Provide the (X, Y) coordinate of the cell's center where the given text is located.  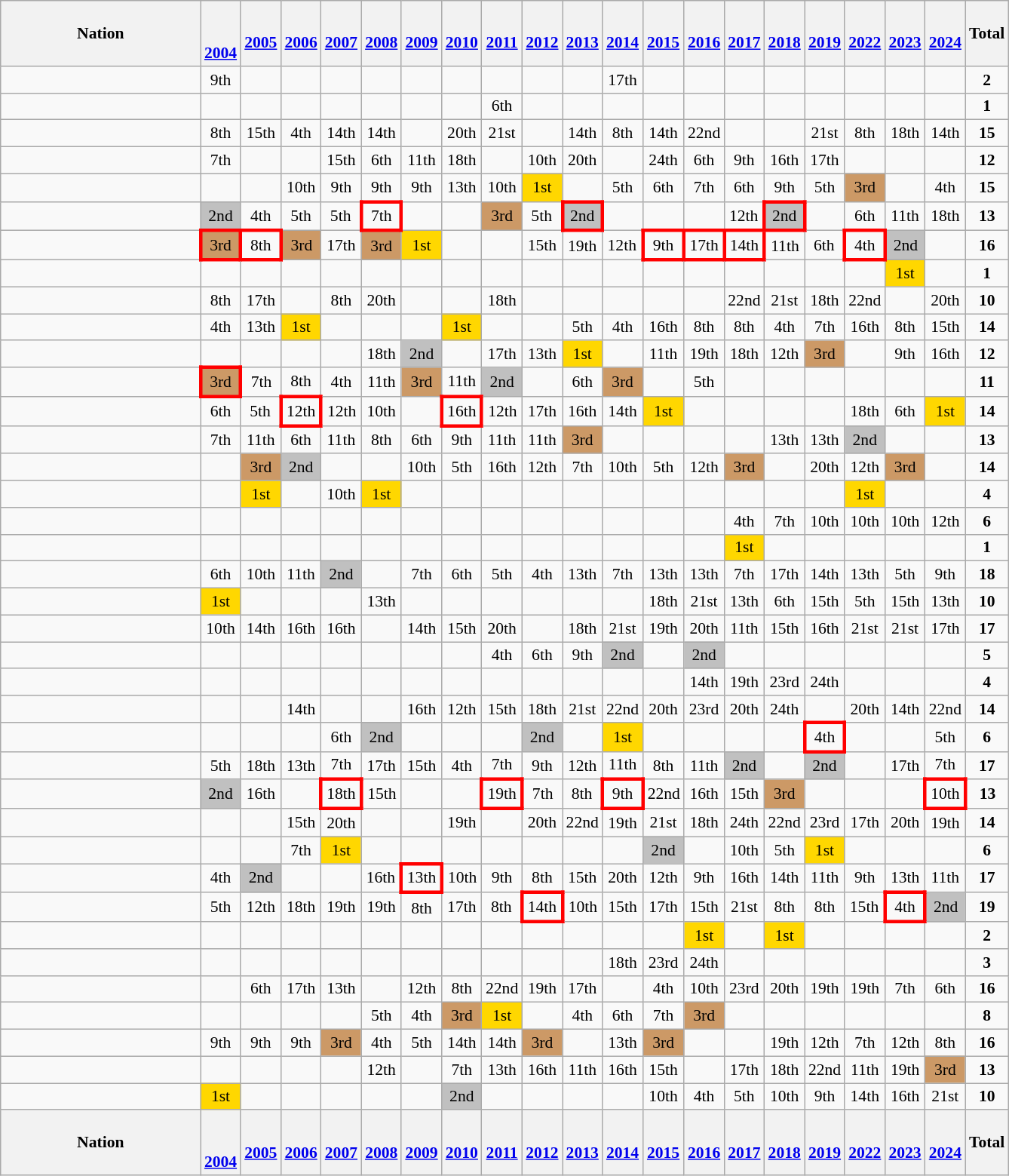
11 (986, 382)
5 (986, 656)
3 (986, 963)
18 (986, 575)
19 (986, 908)
8 (986, 1016)
